Provide the (X, Y) coordinate of the cell's center where the given text is located.  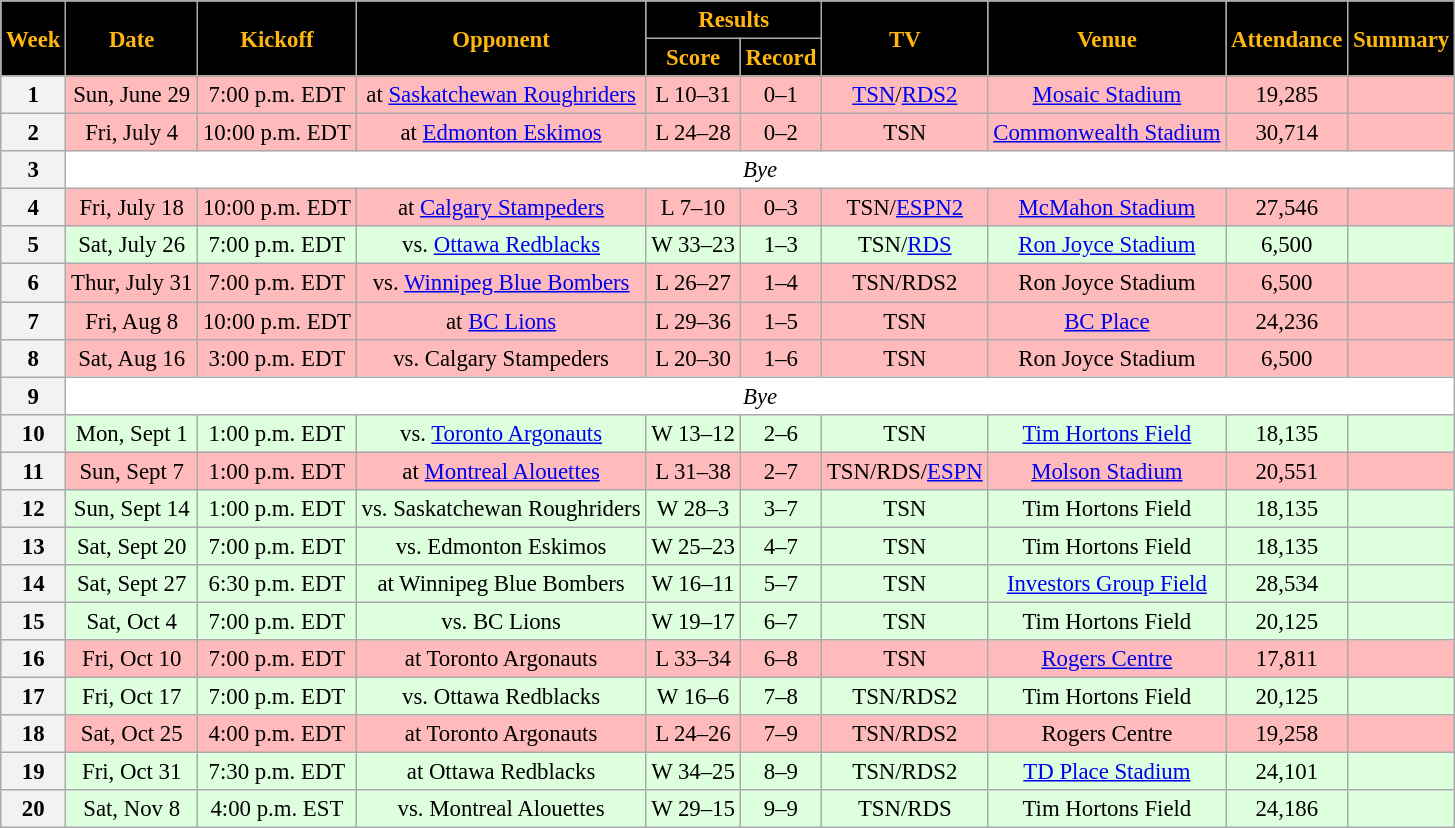
0–3 (780, 208)
Sun, June 29 (132, 95)
Date (132, 38)
Investors Group Field (1107, 584)
W 25–23 (693, 546)
Mon, Sept 1 (132, 433)
L 29–36 (693, 321)
1 (34, 95)
TV (905, 38)
7–8 (780, 697)
at Winnipeg Blue Bombers (501, 584)
Sat, Nov 8 (132, 809)
15 (34, 621)
Fri, July 18 (132, 208)
5–7 (780, 584)
19,285 (1287, 95)
at Saskatchewan Roughriders (501, 95)
3:00 p.m. EDT (278, 358)
Record (780, 58)
L 26–27 (693, 283)
Fri, July 4 (132, 133)
Fri, Aug 8 (132, 321)
vs. Calgary Stampeders (501, 358)
vs. Saskatchewan Roughriders (501, 509)
16 (34, 659)
Kickoff (278, 38)
20 (34, 809)
Sat, Oct 25 (132, 734)
L 20–30 (693, 358)
3–7 (780, 509)
Molson Stadium (1107, 471)
0–2 (780, 133)
vs. Montreal Alouettes (501, 809)
TSN/ESPN2 (905, 208)
Mosaic Stadium (1107, 95)
TSN/RDS/ESPN (905, 471)
7–9 (780, 734)
W 16–11 (693, 584)
Fri, Oct 17 (132, 697)
L 7–10 (693, 208)
17 (34, 697)
20,551 (1287, 471)
L 24–26 (693, 734)
10 (34, 433)
1–3 (780, 245)
11 (34, 471)
Summary (1402, 38)
Sat, Sept 27 (132, 584)
W 29–15 (693, 809)
24,186 (1287, 809)
Venue (1107, 38)
27,546 (1287, 208)
L 31–38 (693, 471)
vs. BC Lions (501, 621)
Sat, Oct 4 (132, 621)
W 33–23 (693, 245)
W 19–17 (693, 621)
5 (34, 245)
7 (34, 321)
Fri, Oct 31 (132, 772)
at Ottawa Redblacks (501, 772)
28,534 (1287, 584)
vs. Winnipeg Blue Bombers (501, 283)
2–7 (780, 471)
3 (34, 170)
Commonwealth Stadium (1107, 133)
18 (34, 734)
BC Place (1107, 321)
2–6 (780, 433)
1–5 (780, 321)
24,101 (1287, 772)
Sun, Sept 7 (132, 471)
1–6 (780, 358)
6–8 (780, 659)
Score (693, 58)
4 (34, 208)
4–7 (780, 546)
L 33–34 (693, 659)
W 16–6 (693, 697)
Sat, Sept 20 (132, 546)
9 (34, 396)
W 34–25 (693, 772)
2 (34, 133)
19,258 (1287, 734)
Sat, July 26 (132, 245)
at Calgary Stampeders (501, 208)
0–1 (780, 95)
14 (34, 584)
4:00 p.m. EDT (278, 734)
13 (34, 546)
Results (734, 20)
vs. Edmonton Eskimos (501, 546)
24,236 (1287, 321)
at Edmonton Eskimos (501, 133)
L 24–28 (693, 133)
W 13–12 (693, 433)
McMahon Stadium (1107, 208)
Week (34, 38)
7:30 p.m. EDT (278, 772)
vs. Toronto Argonauts (501, 433)
6–7 (780, 621)
Sat, Aug 16 (132, 358)
1–4 (780, 283)
TD Place Stadium (1107, 772)
6 (34, 283)
6:30 p.m. EDT (278, 584)
L 10–31 (693, 95)
8 (34, 358)
12 (34, 509)
Thur, July 31 (132, 283)
Attendance (1287, 38)
W 28–3 (693, 509)
Sun, Sept 14 (132, 509)
at Montreal Alouettes (501, 471)
Opponent (501, 38)
4:00 p.m. EST (278, 809)
30,714 (1287, 133)
at BC Lions (501, 321)
19 (34, 772)
9–9 (780, 809)
Fri, Oct 10 (132, 659)
8–9 (780, 772)
17,811 (1287, 659)
